Capture the cell that displays the provided text and extract its [x, y] central coordinate. 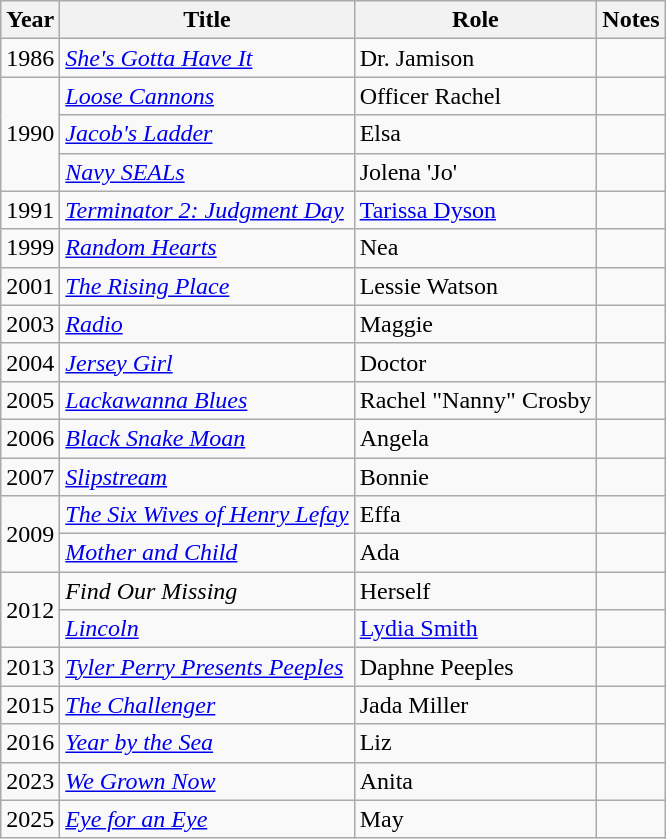
Navy SEALs [207, 172]
Tarissa Dyson [476, 210]
Title [207, 20]
Jacob's Ladder [207, 134]
She's Gotta Have It [207, 58]
Lackawanna Blues [207, 400]
2012 [30, 610]
The Challenger [207, 705]
Role [476, 20]
Elsa [476, 134]
Lincoln [207, 629]
2016 [30, 743]
Maggie [476, 324]
Lydia Smith [476, 629]
Slipstream [207, 477]
Black Snake Moan [207, 438]
Jersey Girl [207, 362]
Notes [631, 20]
2025 [30, 819]
Anita [476, 781]
Officer Rachel [476, 96]
Effa [476, 515]
The Rising Place [207, 286]
Angela [476, 438]
Jolena 'Jo' [476, 172]
Daphne Peeples [476, 667]
Random Hearts [207, 248]
1991 [30, 210]
2013 [30, 667]
Herself [476, 591]
The Six Wives of Henry Lefay [207, 515]
Eye for an Eye [207, 819]
2023 [30, 781]
Loose Cannons [207, 96]
Bonnie [476, 477]
May [476, 819]
1990 [30, 134]
Jada Miller [476, 705]
Nea [476, 248]
Doctor [476, 362]
Mother and Child [207, 553]
2007 [30, 477]
Lessie Watson [476, 286]
We Grown Now [207, 781]
2015 [30, 705]
Ada [476, 553]
Find Our Missing [207, 591]
2003 [30, 324]
1999 [30, 248]
Liz [476, 743]
Year by the Sea [207, 743]
Terminator 2: Judgment Day [207, 210]
Rachel "Nanny" Crosby [476, 400]
Radio [207, 324]
2004 [30, 362]
2009 [30, 534]
2006 [30, 438]
2001 [30, 286]
1986 [30, 58]
2005 [30, 400]
Dr. Jamison [476, 58]
Year [30, 20]
Tyler Perry Presents Peeples [207, 667]
